Detect which cell encompasses the target text, then output its (X, Y) center coordinate. 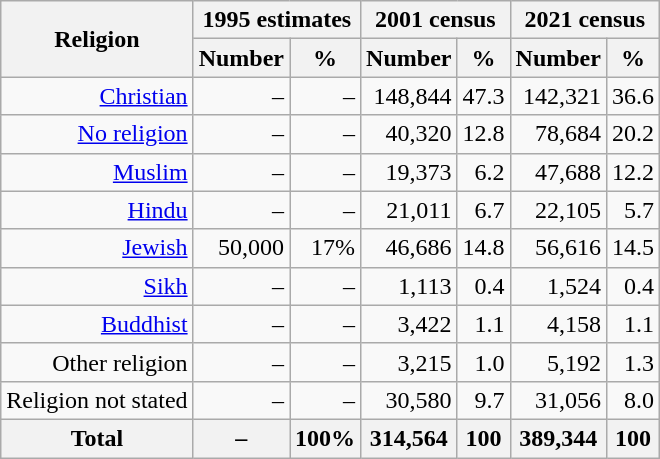
3,215 (409, 362)
6.7 (484, 210)
No religion (97, 134)
389,344 (558, 438)
20.2 (632, 134)
142,321 (558, 96)
14.5 (632, 248)
314,564 (409, 438)
19,373 (409, 172)
14.8 (484, 248)
3,422 (409, 324)
Sikh (97, 286)
148,844 (409, 96)
1.0 (484, 362)
47.3 (484, 96)
31,056 (558, 400)
1,113 (409, 286)
Hindu (97, 210)
1,524 (558, 286)
Other religion (97, 362)
30,580 (409, 400)
4,158 (558, 324)
78,684 (558, 134)
17% (326, 248)
Religion not stated (97, 400)
21,011 (409, 210)
36.6 (632, 96)
Muslim (97, 172)
Religion (97, 39)
22,105 (558, 210)
Jewish (97, 248)
50,000 (241, 248)
56,616 (558, 248)
46,686 (409, 248)
47,688 (558, 172)
40,320 (409, 134)
6.2 (484, 172)
5,192 (558, 362)
5.7 (632, 210)
2001 census (436, 20)
Buddhist (97, 324)
1995 estimates (276, 20)
Total (97, 438)
Christian (97, 96)
1.3 (632, 362)
9.7 (484, 400)
2021 census (584, 20)
8.0 (632, 400)
12.8 (484, 134)
100% (326, 438)
12.2 (632, 172)
